Determine the (x, y) coordinate at the center of the cell enclosing the given text.  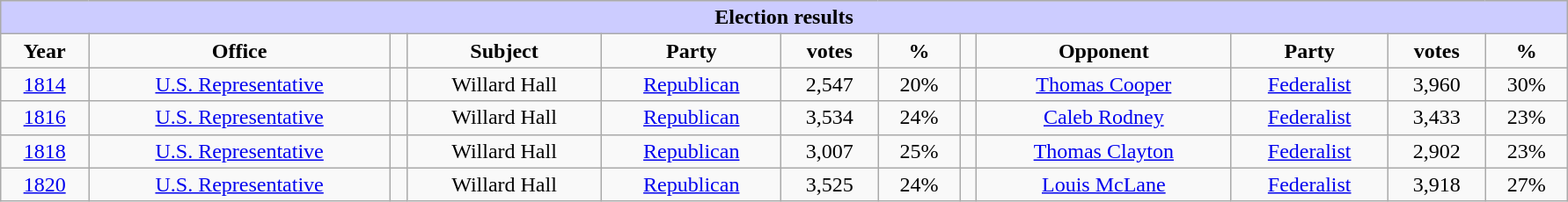
Subject (504, 51)
1820 (45, 184)
2,902 (1437, 151)
Year (45, 51)
Caleb Rodney (1103, 118)
Election results (785, 18)
20% (919, 84)
Thomas Clayton (1103, 151)
3,007 (830, 151)
Office (239, 51)
1814 (45, 84)
27% (1526, 184)
3,960 (1437, 84)
3,918 (1437, 184)
3,433 (1437, 118)
3,525 (830, 184)
Thomas Cooper (1103, 84)
Opponent (1103, 51)
Louis McLane (1103, 184)
3,534 (830, 118)
1816 (45, 118)
30% (1526, 84)
1818 (45, 151)
25% (919, 151)
2,547 (830, 84)
